Search for the cell housing the specified text and yield its (x, y) center coordinate. 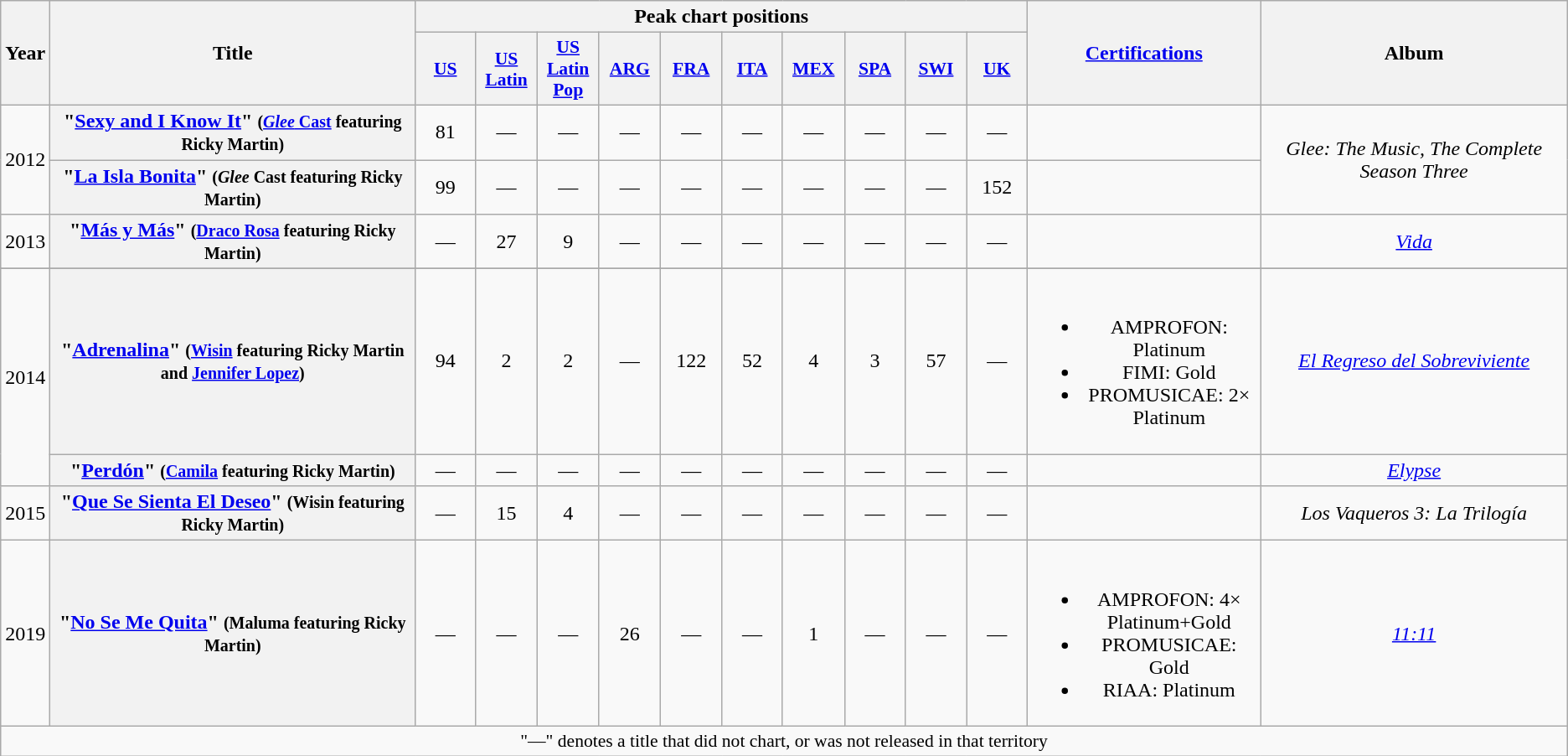
Vida (1414, 241)
"Más y Más" (Draco Rosa featuring Ricky Martin) (233, 241)
27 (507, 241)
ARG (630, 69)
3 (874, 362)
9 (568, 241)
57 (936, 362)
Glee: The Music, The Complete Season Three (1414, 159)
US Latin Pop (568, 69)
Album (1414, 54)
AMPROFON: 4× Platinum+GoldPROMUSICAE: GoldRIAA: Platinum (1144, 634)
Los Vaqueros 3: La Trilogía (1414, 513)
UK (997, 69)
FRA (692, 69)
2013 (25, 241)
"Que Se Sienta El Deseo" (Wisin featuring Ricky Martin) (233, 513)
El Regreso del Sobreviviente (1414, 362)
122 (692, 362)
"No Se Me Quita" (Maluma featuring Ricky Martin) (233, 634)
52 (752, 362)
Certifications (1144, 54)
Elypse (1414, 470)
MEX (813, 69)
"Sexy and I Know It" (Glee Cast featuring Ricky Martin) (233, 132)
SWI (936, 69)
"La Isla Bonita" (Glee Cast featuring Ricky Martin) (233, 186)
81 (446, 132)
15 (507, 513)
99 (446, 186)
"Perdón" (Camila featuring Ricky Martin) (233, 470)
2015 (25, 513)
26 (630, 634)
"Adrenalina" (Wisin featuring Ricky Martin and Jennifer Lopez) (233, 362)
11:11 (1414, 634)
2019 (25, 634)
Year (25, 54)
94 (446, 362)
Title (233, 54)
1 (813, 634)
ITA (752, 69)
2012 (25, 159)
SPA (874, 69)
Peak chart positions (722, 17)
2014 (25, 377)
AMPROFON: PlatinumFIMI: GoldPROMUSICAE: 2× Platinum (1144, 362)
US Latin (507, 69)
152 (997, 186)
US (446, 69)
"—" denotes a title that did not chart, or was not released in that territory (784, 741)
